Scan for the cell matching the given text and deliver its [x, y] coordinate at center. 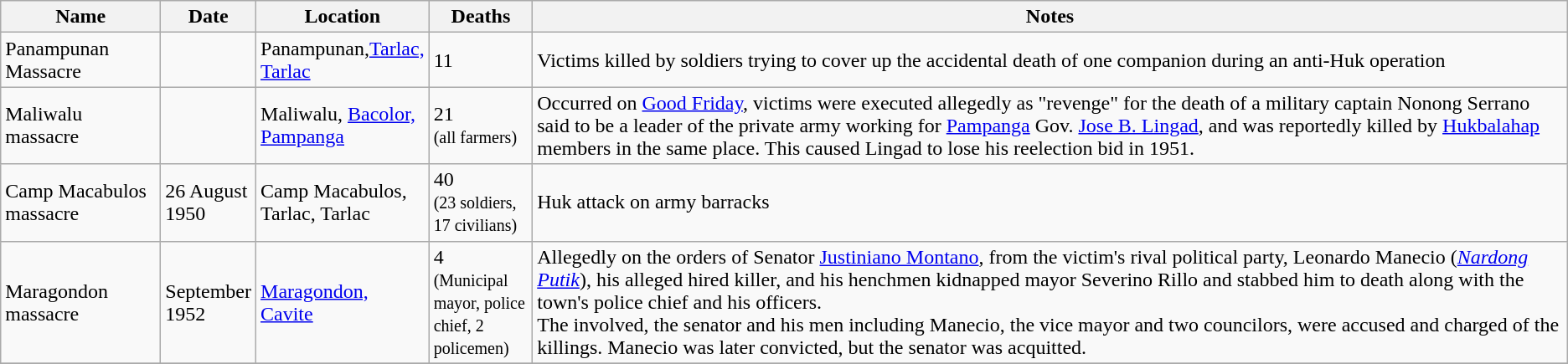
Name [80, 17]
Camp Macabulos, Tarlac, Tarlac [343, 203]
Maliwalu massacre [80, 126]
26 August 1950 [209, 203]
Maragondon massacre [80, 302]
Date [209, 17]
21(all farmers) [481, 126]
40(23 soldiers, 17 civilians) [481, 203]
Victims killed by soldiers trying to cover up the accidental death of one companion during an anti-Huk operation [1050, 60]
Panampunan,Tarlac, Tarlac [343, 60]
11 [481, 60]
Maragondon, Cavite [343, 302]
Maliwalu, Bacolor, Pampanga [343, 126]
Camp Macabulos massacre [80, 203]
Huk attack on army barracks [1050, 203]
4(Municipal mayor, police chief, 2 policemen) [481, 302]
Deaths [481, 17]
Notes [1050, 17]
September 1952 [209, 302]
Panampunan Massacre [80, 60]
Location [343, 17]
